Pinpoint the cell where the given text exists, returning its (x, y) midpoint coordinate. 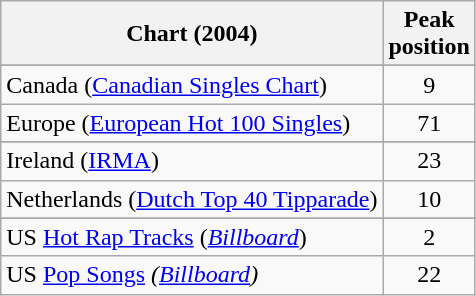
9 (429, 85)
23 (429, 161)
Chart (2004) (192, 34)
US Pop Songs (Billboard) (192, 275)
71 (429, 123)
22 (429, 275)
Ireland (IRMA) (192, 161)
2 (429, 237)
US Hot Rap Tracks (Billboard) (192, 237)
Peakposition (429, 34)
Netherlands (Dutch Top 40 Tipparade) (192, 199)
Europe (European Hot 100 Singles) (192, 123)
Canada (Canadian Singles Chart) (192, 85)
10 (429, 199)
